Scan for the cell matching the given text and deliver its (x, y) coordinate at center. 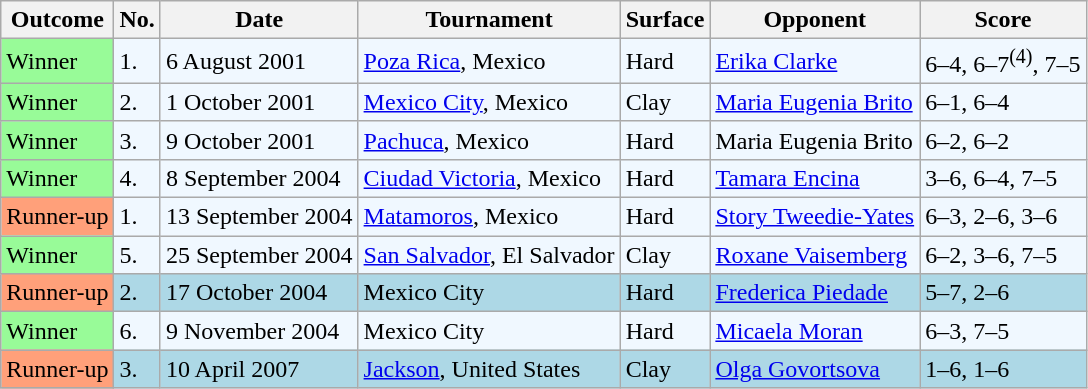
4. (137, 178)
1–6, 1–6 (1003, 369)
6–4, 6–7(4), 7–5 (1003, 62)
1 October 2001 (259, 102)
Opponent (815, 20)
Frederica Piedade (815, 293)
Erika Clarke (815, 62)
6–2, 6–2 (1003, 140)
Olga Govortsova (815, 369)
Micaela Moran (815, 331)
Date (259, 20)
Surface (665, 20)
No. (137, 20)
Poza Rica, Mexico (489, 62)
Matamoros, Mexico (489, 217)
5. (137, 255)
5–7, 2–6 (1003, 293)
9 October 2001 (259, 140)
San Salvador, El Salvador (489, 255)
Mexico City, Mexico (489, 102)
13 September 2004 (259, 217)
10 April 2007 (259, 369)
25 September 2004 (259, 255)
Jackson, United States (489, 369)
Outcome (58, 20)
6. (137, 331)
6–1, 6–4 (1003, 102)
9 November 2004 (259, 331)
6–2, 3–6, 7–5 (1003, 255)
Score (1003, 20)
8 September 2004 (259, 178)
Tournament (489, 20)
3–6, 6–4, 7–5 (1003, 178)
6 August 2001 (259, 62)
Tamara Encina (815, 178)
6–3, 7–5 (1003, 331)
Story Tweedie-Yates (815, 217)
17 October 2004 (259, 293)
Roxane Vaisemberg (815, 255)
6–3, 2–6, 3–6 (1003, 217)
Ciudad Victoria, Mexico (489, 178)
Pachuca, Mexico (489, 140)
